Scan for the cell matching the given text and deliver its (x, y) coordinate at center. 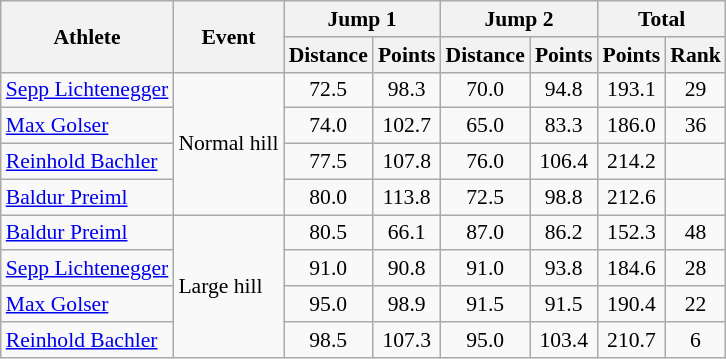
113.8 (407, 197)
210.7 (632, 340)
102.7 (407, 126)
29 (696, 90)
66.1 (407, 233)
80.0 (328, 197)
Jump 1 (362, 19)
Normal hill (228, 143)
22 (696, 304)
152.3 (632, 233)
103.4 (564, 340)
98.9 (407, 304)
107.3 (407, 340)
86.2 (564, 233)
190.4 (632, 304)
Large hill (228, 286)
106.4 (564, 162)
Athlete (88, 36)
48 (696, 233)
186.0 (632, 126)
Jump 2 (520, 19)
65.0 (486, 126)
98.3 (407, 90)
94.8 (564, 90)
83.3 (564, 126)
184.6 (632, 269)
98.5 (328, 340)
74.0 (328, 126)
28 (696, 269)
Rank (696, 55)
90.8 (407, 269)
Total (662, 19)
77.5 (328, 162)
76.0 (486, 162)
212.6 (632, 197)
80.5 (328, 233)
36 (696, 126)
87.0 (486, 233)
214.2 (632, 162)
70.0 (486, 90)
93.8 (564, 269)
6 (696, 340)
193.1 (632, 90)
Event (228, 36)
107.8 (407, 162)
98.8 (564, 197)
